Detect which cell encompasses the target text, then output its [X, Y] center coordinate. 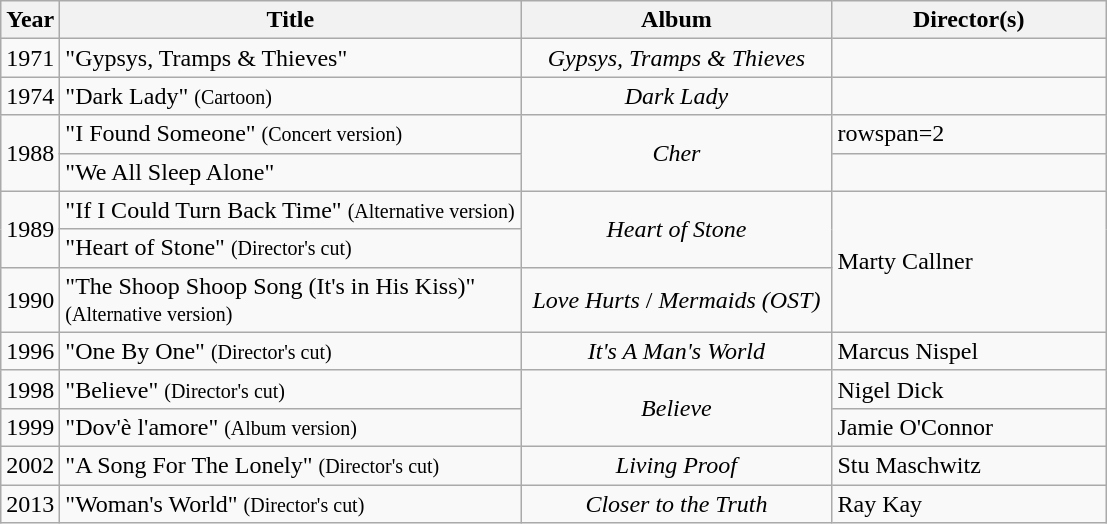
1971 [30, 58]
"A Song For The Lonely" (Director's cut) [290, 465]
"We All Sleep Alone" [290, 172]
"One By One" (Director's cut) [290, 351]
Year [30, 20]
Marty Callner [969, 262]
Love Hurts / Mermaids (OST) [676, 300]
Believe [676, 408]
1996 [30, 351]
"Gypsys, Tramps & Thieves" [290, 58]
Album [676, 20]
"Woman's World" (Director's cut) [290, 503]
"Dark Lady" (Cartoon) [290, 96]
"If I Could Turn Back Time" (Alternative version) [290, 210]
"The Shoop Shoop Song (It's in His Kiss)" (Alternative version) [290, 300]
"Dov'è l'amore" (Album version) [290, 427]
1974 [30, 96]
Dark Lady [676, 96]
1989 [30, 229]
Director(s) [969, 20]
Closer to the Truth [676, 503]
Gypsys, Tramps & Thieves [676, 58]
1999 [30, 427]
1990 [30, 300]
rowspan=2 [969, 134]
Cher [676, 153]
"Heart of Stone" (Director's cut) [290, 248]
"I Found Someone" (Concert version) [290, 134]
Heart of Stone [676, 229]
It's A Man's World [676, 351]
Nigel Dick [969, 389]
Living Proof [676, 465]
Ray Kay [969, 503]
1988 [30, 153]
Jamie O'Connor [969, 427]
2013 [30, 503]
Title [290, 20]
"Believe" (Director's cut) [290, 389]
Stu Maschwitz [969, 465]
1998 [30, 389]
2002 [30, 465]
Marcus Nispel [969, 351]
